Output the [X, Y] coordinate of the center of the cell containing the given text.  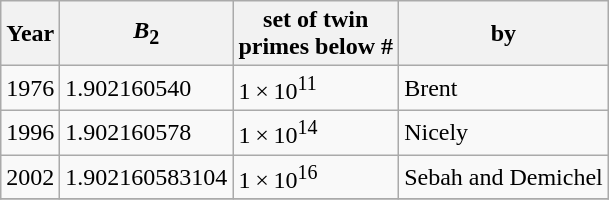
1.902160578 [146, 132]
1996 [30, 132]
Sebah and Demichel [504, 178]
B2 [146, 34]
2002 [30, 178]
1.902160540 [146, 88]
set of twin primes below # [316, 34]
1 × 1011 [316, 88]
1.902160583104 [146, 178]
1976 [30, 88]
1 × 1016 [316, 178]
Nicely [504, 132]
Brent [504, 88]
1 × 1014 [316, 132]
by [504, 34]
Year [30, 34]
